Detect which cell encompasses the target text, then output its [X, Y] center coordinate. 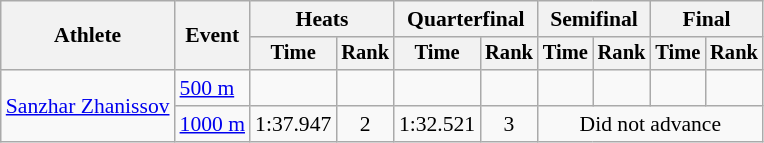
1:37.947 [293, 124]
3 [509, 124]
500 m [212, 88]
Heats [322, 19]
2 [365, 124]
Quarterfinal [466, 19]
Event [212, 36]
1000 m [212, 124]
Did not advance [650, 124]
Athlete [88, 36]
Semifinal [594, 19]
1:32.521 [437, 124]
Final [706, 19]
Sanzhar Zhanissov [88, 106]
